From the cell containing the given text, extract its center point as [x, y] coordinate. 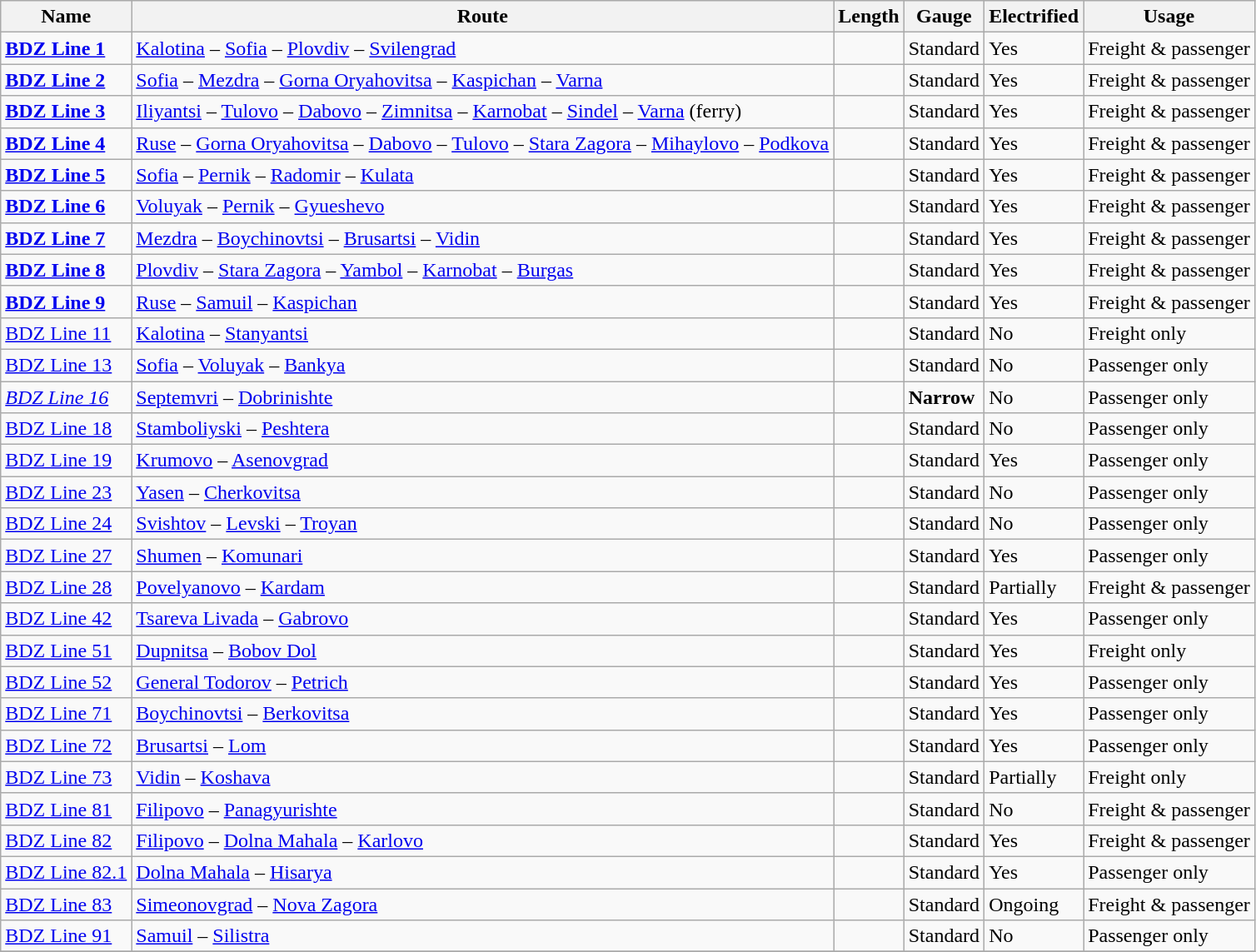
BDZ Line 9 [67, 302]
Stamboliyski – Peshtera [483, 429]
BDZ Line 27 [67, 556]
BDZ Line 8 [67, 270]
Sofia – Voluyak – Bankya [483, 365]
BDZ Line 81 [67, 809]
BDZ Line 82.1 [67, 872]
Electrified [1034, 17]
BDZ Line 6 [67, 207]
Ruse – Samuil – Kaspichan [483, 302]
BDZ Line 4 [67, 143]
Name [67, 17]
BDZ Line 91 [67, 936]
Sofia – Mezdra – Gorna Oryahovitsa – Kaspichan – Varna [483, 80]
BDZ Line 1 [67, 48]
Mezdra – Boychinovtsi – Brusartsi – Vidin [483, 238]
Ongoing [1034, 904]
General Todorov – Petrich [483, 682]
Tsareva Livada – Gabrovo [483, 619]
Kalotina – Stanyantsi [483, 333]
BDZ Line 73 [67, 777]
BDZ Line 5 [67, 175]
Filipovo – Dolna Mahala – Karlovo [483, 840]
Kalotina – Sofia – Plovdiv – Svilengrad [483, 48]
BDZ Line 11 [67, 333]
BDZ Line 71 [67, 714]
BDZ Line 42 [67, 619]
Length [869, 17]
BDZ Line 23 [67, 492]
BDZ Line 72 [67, 745]
BDZ Line 52 [67, 682]
Gauge [944, 17]
Povelyanovo – Kardam [483, 587]
BDZ Line 7 [67, 238]
Svishtov – Levski – Troyan [483, 524]
Vidin – Koshava [483, 777]
Septemvri – Dobrinishte [483, 397]
BDZ Line 19 [67, 461]
Usage [1169, 17]
Route [483, 17]
BDZ Line 51 [67, 650]
BDZ Line 16 [67, 397]
Narrow [944, 397]
BDZ Line 18 [67, 429]
BDZ Line 13 [67, 365]
BDZ Line 2 [67, 80]
Plovdiv – Stara Zagora – Yambol – Karnobat – Burgas [483, 270]
BDZ Line 3 [67, 112]
Krumovo – Asenovgrad [483, 461]
Dolna Mahala – Hisarya [483, 872]
BDZ Line 82 [67, 840]
Ruse – Gorna Oryahovitsa – Dabovo – Tulovo – Stara Zagora – Mihaylovo – Podkova [483, 143]
Filipovo – Panagyurishte [483, 809]
Iliyantsi – Tulovo – Dabovo – Zimnitsa – Karnobat – Sindel – Varna (ferry) [483, 112]
Boychinovtsi – Berkovitsa [483, 714]
BDZ Line 28 [67, 587]
Shumen – Komunari [483, 556]
Yasen – Cherkovitsa [483, 492]
Samuil – Silistra [483, 936]
Voluyak – Pernik – Gyueshevo [483, 207]
Dupnitsa – Bobov Dol [483, 650]
Brusartsi – Lom [483, 745]
Sofia – Pernik – Radomir – Kulata [483, 175]
Simeonovgrad – Nova Zagora [483, 904]
BDZ Line 83 [67, 904]
BDZ Line 24 [67, 524]
